Identify which cell holds the provided text, then report its (X, Y) central coordinate. 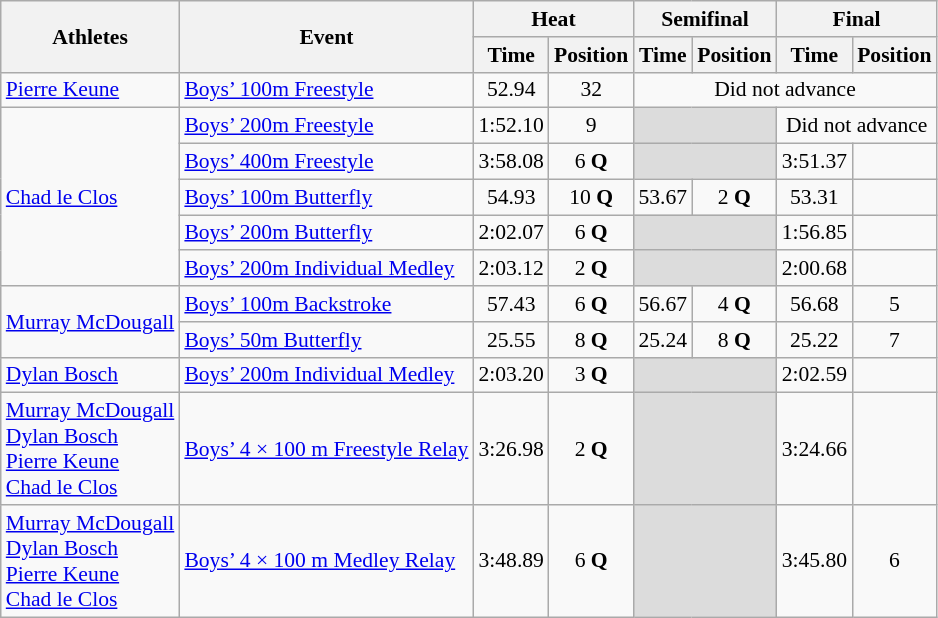
25.24 (662, 340)
3 Q (591, 375)
25.55 (510, 340)
Chad le Clos (90, 197)
Boys’ 50m Butterfly (326, 340)
56.68 (814, 304)
53.31 (814, 197)
32 (591, 90)
6 (894, 561)
2:02.59 (814, 375)
Boys’ 4 × 100 m Medley Relay (326, 561)
Boys’ 100m Freestyle (326, 90)
Semifinal (704, 19)
53.67 (662, 197)
1:56.85 (814, 233)
2:03.12 (510, 269)
Pierre Keune (90, 90)
Boys’ 400m Freestyle (326, 162)
4 Q (734, 304)
3:24.66 (814, 449)
Murray McDougall (90, 322)
52.94 (510, 90)
2:02.07 (510, 233)
57.43 (510, 304)
Boys’ 100m Backstroke (326, 304)
3:58.08 (510, 162)
3:45.80 (814, 561)
Heat (553, 19)
2:00.68 (814, 269)
Boys’ 4 × 100 m Freestyle Relay (326, 449)
3:26.98 (510, 449)
Boys’ 200m Butterfly (326, 233)
Event (326, 36)
3:48.89 (510, 561)
5 (894, 304)
9 (591, 126)
10 Q (591, 197)
Boys’ 200m Freestyle (326, 126)
7 (894, 340)
Final (857, 19)
25.22 (814, 340)
3:51.37 (814, 162)
Boys’ 100m Butterfly (326, 197)
2:03.20 (510, 375)
Dylan Bosch (90, 375)
54.93 (510, 197)
56.67 (662, 304)
Athletes (90, 36)
1:52.10 (510, 126)
